From the cell containing the given text, extract its center point as [X, Y] coordinate. 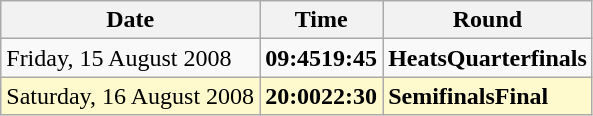
Friday, 15 August 2008 [130, 58]
Round [488, 20]
Saturday, 16 August 2008 [130, 96]
09:4519:45 [322, 58]
HeatsQuarterfinals [488, 58]
Date [130, 20]
SemifinalsFinal [488, 96]
20:0022:30 [322, 96]
Time [322, 20]
